Return the (X, Y) coordinate for the center point of the cell that contains the specified text.  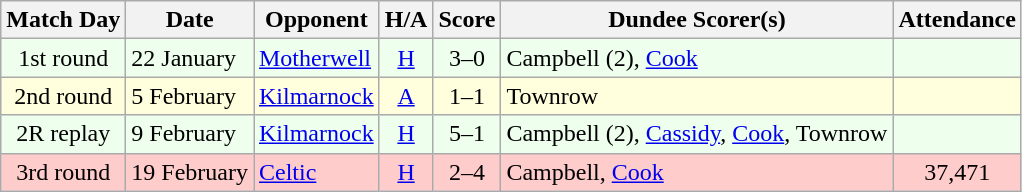
Campbell, Cook (697, 172)
1st round (64, 58)
5–1 (467, 134)
Celtic (317, 172)
Date (190, 20)
A (406, 96)
Townrow (697, 96)
2nd round (64, 96)
Motherwell (317, 58)
19 February (190, 172)
2–4 (467, 172)
1–1 (467, 96)
Dundee Scorer(s) (697, 20)
2R replay (64, 134)
Opponent (317, 20)
37,471 (957, 172)
3rd round (64, 172)
22 January (190, 58)
3–0 (467, 58)
Match Day (64, 20)
Campbell (2), Cassidy, Cook, Townrow (697, 134)
5 February (190, 96)
H/A (406, 20)
9 February (190, 134)
Campbell (2), Cook (697, 58)
Score (467, 20)
Attendance (957, 20)
